Provide the [x, y] coordinate of the cell's center where the given text is located.  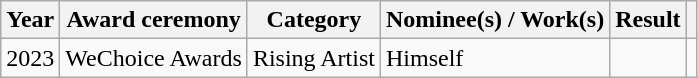
Nominee(s) / Work(s) [494, 20]
Year [30, 20]
Category [314, 20]
Rising Artist [314, 58]
Himself [494, 58]
2023 [30, 58]
WeChoice Awards [154, 58]
Award ceremony [154, 20]
Result [648, 20]
